Provide the (X, Y) coordinate of the cell's center where the given text is located.  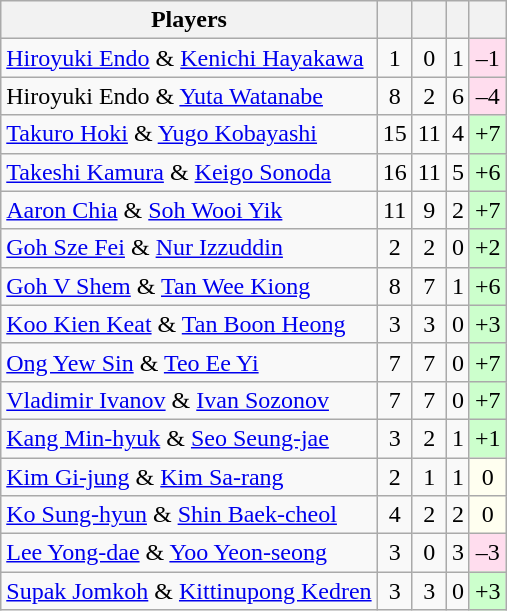
Kim Gi-jung & Kim Sa-rang (189, 477)
6 (458, 96)
+2 (488, 248)
Hiroyuki Endo & Yuta Watanabe (189, 96)
15 (394, 134)
–1 (488, 58)
Aaron Chia & Soh Wooi Yik (189, 210)
Koo Kien Keat & Tan Boon Heong (189, 324)
5 (458, 172)
Vladimir Ivanov & Ivan Sozonov (189, 400)
16 (394, 172)
9 (429, 210)
Ko Sung-hyun & Shin Baek-cheol (189, 515)
Players (189, 20)
–4 (488, 96)
–3 (488, 553)
Supak Jomkoh & Kittinupong Kedren (189, 591)
Takuro Hoki & Yugo Kobayashi (189, 134)
Ong Yew Sin & Teo Ee Yi (189, 362)
Lee Yong-dae & Yoo Yeon-seong (189, 553)
Takeshi Kamura & Keigo Sonoda (189, 172)
Kang Min-hyuk & Seo Seung-jae (189, 438)
Goh V Shem & Tan Wee Kiong (189, 286)
Hiroyuki Endo & Kenichi Hayakawa (189, 58)
Goh Sze Fei & Nur Izzuddin (189, 248)
+1 (488, 438)
